Search for the cell housing the specified text and yield its (X, Y) center coordinate. 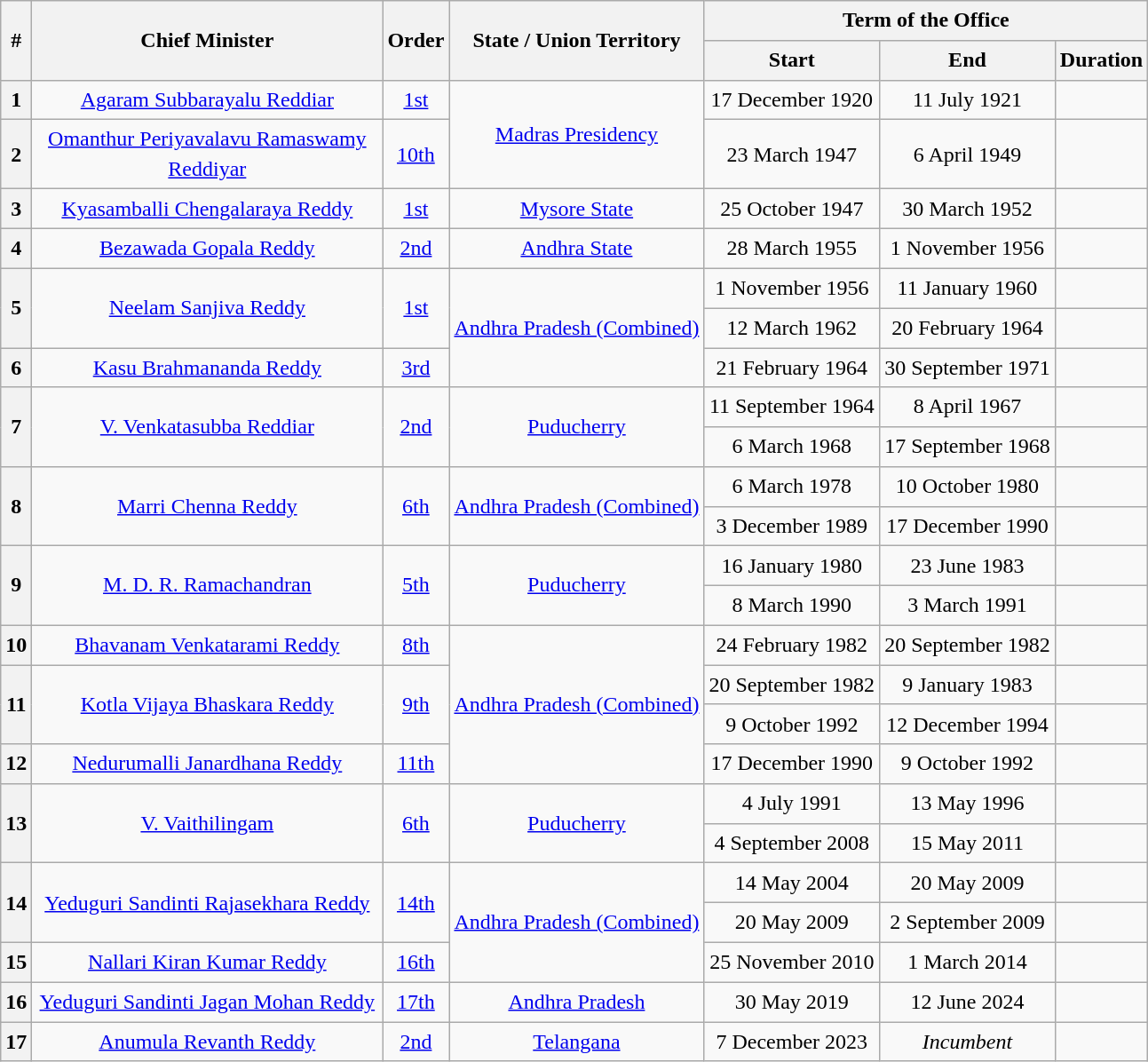
12 December 1994 (968, 725)
11th (416, 764)
11 (16, 705)
2 (16, 155)
20 February 1964 (968, 329)
Bezawada Gopala Reddy (208, 249)
Nedurumalli Janardhana Reddy (208, 764)
Bhavanam Venkatarami Reddy (208, 645)
7 December 2023 (792, 1042)
8 March 1990 (792, 606)
16 January 1980 (792, 567)
30 September 1971 (968, 368)
Term of the Office (926, 21)
Kotla Vijaya Bhaskara Reddy (208, 705)
4 September 2008 (792, 844)
4 July 1991 (792, 804)
Kyasamballi Chengalaraya Reddy (208, 210)
21 February 1964 (792, 368)
12 (16, 764)
Kasu Brahmananda Reddy (208, 368)
2 September 2009 (968, 923)
V. Venkatasubba Reddiar (208, 426)
5 (16, 307)
12 March 1962 (792, 329)
17 (16, 1042)
V. Vaithilingam (208, 824)
6 (16, 368)
4 (16, 249)
10th (416, 155)
14th (416, 902)
10 (16, 645)
Neelam Sanjiva Reddy (208, 307)
28 March 1955 (792, 249)
9 January 1983 (968, 686)
12 June 2024 (968, 1002)
Incumbent (968, 1042)
23 March 1947 (792, 155)
8 (16, 506)
M. D. R. Ramachandran (208, 586)
3 (16, 210)
Andhra Pradesh (577, 1002)
14 May 2004 (792, 883)
25 November 2010 (792, 963)
15 May 2011 (968, 844)
11 September 1964 (792, 407)
Yeduguri Sandinti Jagan Mohan Reddy (208, 1002)
15 (16, 963)
Mysore State (577, 210)
Anumula Revanth Reddy (208, 1042)
Telangana (577, 1042)
24 February 1982 (792, 645)
9th (416, 705)
3rd (416, 368)
23 June 1983 (968, 567)
16 (16, 1002)
6 April 1949 (968, 155)
7 (16, 426)
Order (416, 41)
1 (16, 99)
16th (416, 963)
6 March 1968 (792, 448)
6 March 1978 (792, 487)
Andhra State (577, 249)
9 (16, 586)
Marri Chenna Reddy (208, 506)
Nallari Kiran Kumar Reddy (208, 963)
25 October 1947 (792, 210)
Start (792, 60)
End (968, 60)
Yeduguri Sandinti Rajasekhara Reddy (208, 902)
30 May 2019 (792, 1002)
11 January 1960 (968, 288)
Duration (1101, 60)
30 March 1952 (968, 210)
Chief Minister (208, 41)
8th (416, 645)
13 (16, 824)
17th (416, 1002)
Madras Presidency (577, 135)
Omanthur Periyavalavu Ramaswamy Reddiyar (208, 155)
10 October 1980 (968, 487)
Agaram Subbarayalu Reddiar (208, 99)
3 March 1991 (968, 606)
14 (16, 902)
17 December 1920 (792, 99)
3 December 1989 (792, 526)
17 September 1968 (968, 448)
State / Union Territory (577, 41)
11 July 1921 (968, 99)
13 May 1996 (968, 804)
5th (416, 586)
# (16, 41)
1 March 2014 (968, 963)
8 April 1967 (968, 407)
